Locate the cell with the specified text and output its (x, y) center coordinate. 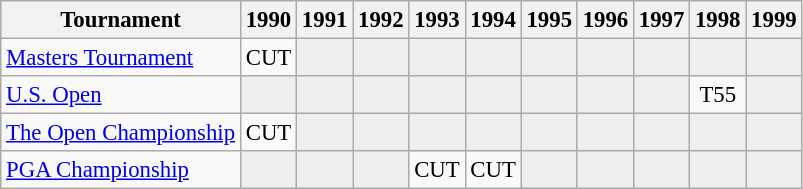
Masters Tournament (121, 58)
1997 (661, 20)
1991 (325, 20)
Tournament (121, 20)
1998 (718, 20)
1993 (437, 20)
U.S. Open (121, 95)
T55 (718, 95)
1995 (549, 20)
1999 (774, 20)
1992 (381, 20)
1990 (268, 20)
PGA Championship (121, 170)
1994 (493, 20)
1996 (605, 20)
The Open Championship (121, 133)
